Pinpoint the cell where the given text exists, returning its [x, y] midpoint coordinate. 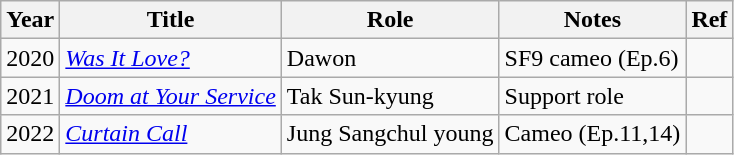
Tak Sun-kyung [390, 96]
Ref [710, 20]
Cameo (Ep.11,14) [592, 134]
2020 [30, 58]
Notes [592, 20]
Title [171, 20]
Was It Love? [171, 58]
Dawon [390, 58]
Jung Sangchul young [390, 134]
Year [30, 20]
Role [390, 20]
Doom at Your Service [171, 96]
Curtain Call [171, 134]
Support role [592, 96]
2022 [30, 134]
SF9 cameo (Ep.6) [592, 58]
2021 [30, 96]
